Return [X, Y] of the center of cell containing provided text 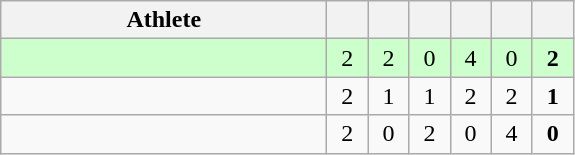
Athlete [164, 20]
